Scan for the cell matching the given text and deliver its (x, y) coordinate at center. 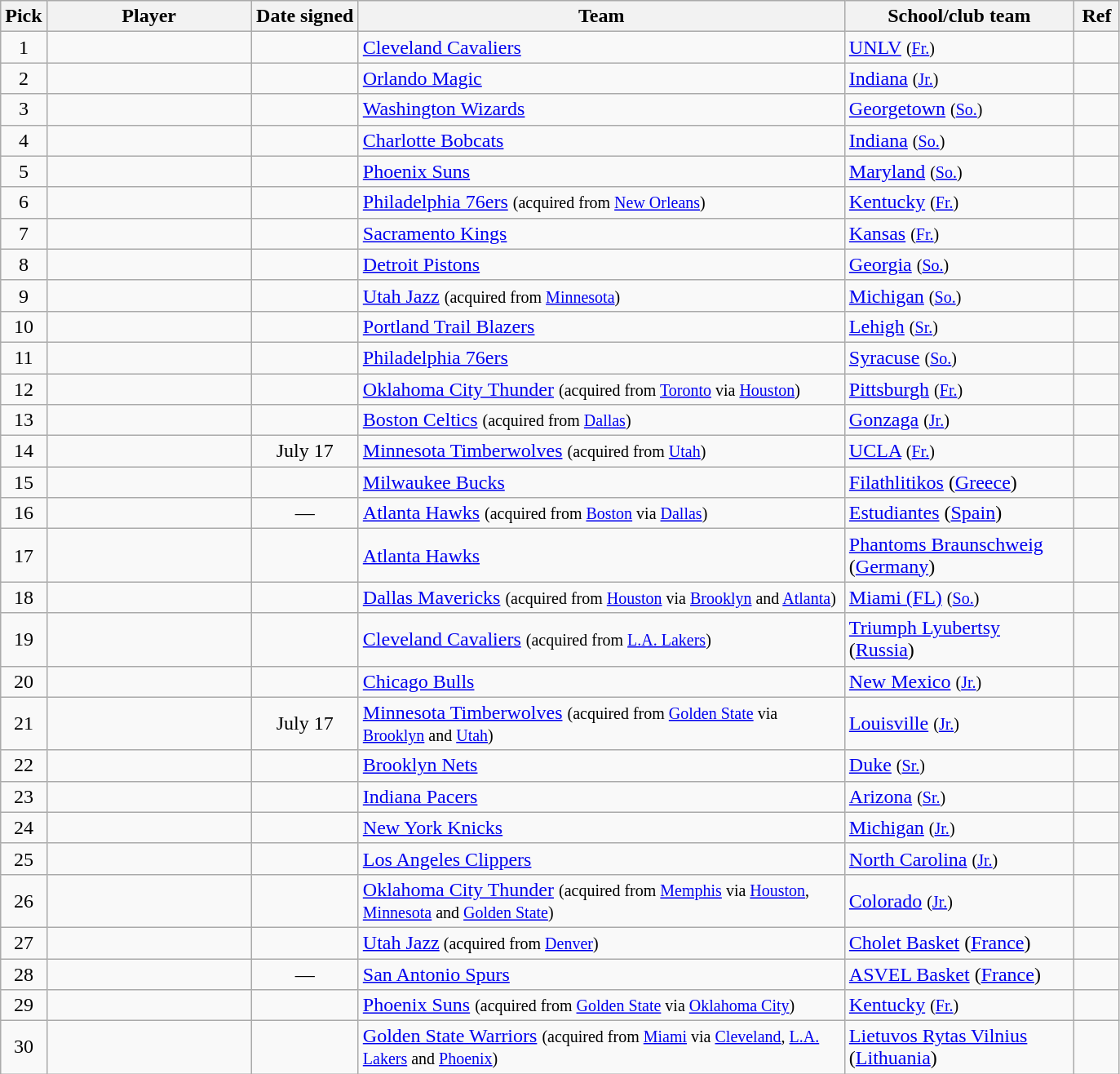
Utah Jazz (acquired from Minnesota) (601, 295)
15 (24, 482)
21 (24, 723)
Atlanta Hawks (601, 555)
Player (148, 16)
11 (24, 357)
4 (24, 140)
18 (24, 597)
25 (24, 859)
3 (24, 109)
New Mexico (Jr.) (959, 681)
Minnesota Timberwolves (acquired from Golden State via Brooklyn and Utah) (601, 723)
New York Knicks (601, 828)
28 (24, 974)
Charlotte Bobcats (601, 140)
6 (24, 202)
Boston Celtics (acquired from Dallas) (601, 420)
Syracuse (So.) (959, 357)
Los Angeles Clippers (601, 859)
26 (24, 901)
Washington Wizards (601, 109)
Phantoms Braunschweig (Germany) (959, 555)
Triumph Lyubertsy (Russia) (959, 640)
Gonzaga (Jr.) (959, 420)
Georgetown (So.) (959, 109)
12 (24, 389)
30 (24, 1048)
Phoenix Suns (acquired from Golden State via Oklahoma City) (601, 1005)
Michigan (So.) (959, 295)
Lietuvos Rytas Vilnius (Lithuania) (959, 1048)
Detroit Pistons (601, 264)
Date signed (305, 16)
North Carolina (Jr.) (959, 859)
Oklahoma City Thunder (acquired from Memphis via Houston, Minnesota and Golden State) (601, 901)
7 (24, 233)
20 (24, 681)
Lehigh (Sr.) (959, 326)
22 (24, 766)
Pick (24, 16)
Utah Jazz (acquired from Denver) (601, 943)
Atlanta Hawks (acquired from Boston via Dallas) (601, 513)
Brooklyn Nets (601, 766)
Filathlitikos (Greece) (959, 482)
14 (24, 451)
Golden State Warriors (acquired from Miami via Cleveland, L.A. Lakers and Phoenix) (601, 1048)
17 (24, 555)
Cleveland Cavaliers (acquired from L.A. Lakers) (601, 640)
Cleveland Cavaliers (601, 47)
Chicago Bulls (601, 681)
Philadelphia 76ers (acquired from New Orleans) (601, 202)
Orlando Magic (601, 78)
UCLA (Fr.) (959, 451)
School/club team (959, 16)
23 (24, 797)
16 (24, 513)
Milwaukee Bucks (601, 482)
ASVEL Basket (France) (959, 974)
19 (24, 640)
24 (24, 828)
27 (24, 943)
Georgia (So.) (959, 264)
Colorado (Jr.) (959, 901)
Duke (Sr.) (959, 766)
Maryland (So.) (959, 171)
29 (24, 1005)
Indiana (So.) (959, 140)
Pittsburgh (Fr.) (959, 389)
Estudiantes (Spain) (959, 513)
Indiana Pacers (601, 797)
Oklahoma City Thunder (acquired from Toronto via Houston) (601, 389)
UNLV (Fr.) (959, 47)
Phoenix Suns (601, 171)
Cholet Basket (France) (959, 943)
Portland Trail Blazers (601, 326)
8 (24, 264)
Louisville (Jr.) (959, 723)
2 (24, 78)
Ref (1096, 16)
9 (24, 295)
1 (24, 47)
San Antonio Spurs (601, 974)
13 (24, 420)
Sacramento Kings (601, 233)
5 (24, 171)
Team (601, 16)
Dallas Mavericks (acquired from Houston via Brooklyn and Atlanta) (601, 597)
Philadelphia 76ers (601, 357)
Minnesota Timberwolves (acquired from Utah) (601, 451)
Arizona (Sr.) (959, 797)
10 (24, 326)
Kansas (Fr.) (959, 233)
Michigan (Jr.) (959, 828)
Miami (FL) (So.) (959, 597)
Indiana (Jr.) (959, 78)
